Output the (x, y) coordinate of the center of the cell containing the given text.  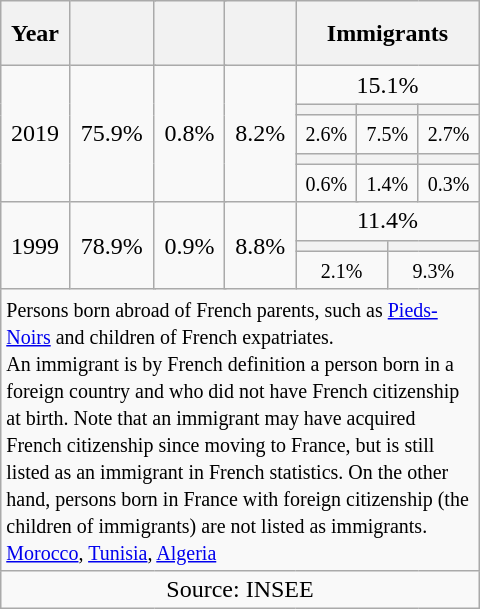
15.1% (388, 85)
0.6% (326, 183)
0.8% (190, 134)
Year (36, 34)
1999 (36, 246)
Source: INSEE (240, 589)
2.7% (448, 134)
78.9% (112, 246)
7.5% (388, 134)
11.4% (388, 221)
0.3% (448, 183)
8.2% (260, 134)
9.3% (433, 270)
Immigrants (388, 34)
1.4% (388, 183)
75.9% (112, 134)
2.6% (326, 134)
8.8% (260, 246)
2.1% (342, 270)
0.9% (190, 246)
2019 (36, 134)
